Locate the cell with the specified text and output its (x, y) center coordinate. 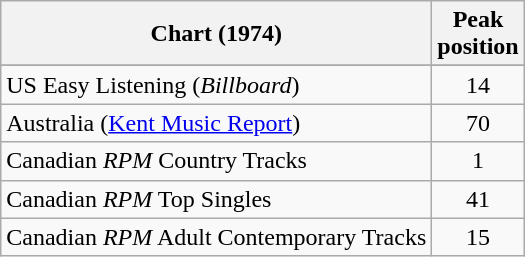
US Easy Listening (Billboard) (216, 85)
14 (478, 85)
70 (478, 123)
1 (478, 161)
Canadian RPM Top Singles (216, 199)
41 (478, 199)
Australia (Kent Music Report) (216, 123)
Peakposition (478, 34)
Canadian RPM Country Tracks (216, 161)
15 (478, 237)
Canadian RPM Adult Contemporary Tracks (216, 237)
Chart (1974) (216, 34)
